Identify which cell holds the provided text, then report its (x, y) central coordinate. 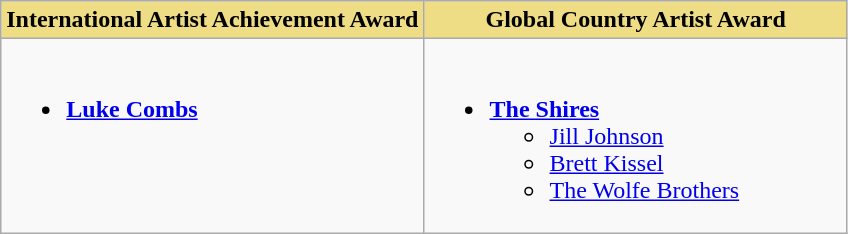
International Artist Achievement Award (212, 20)
The ShiresJill JohnsonBrett KisselThe Wolfe Brothers (636, 136)
Global Country Artist Award (636, 20)
Luke Combs (212, 136)
